Return the [X, Y] coordinate for the center point of the cell that contains the specified text.  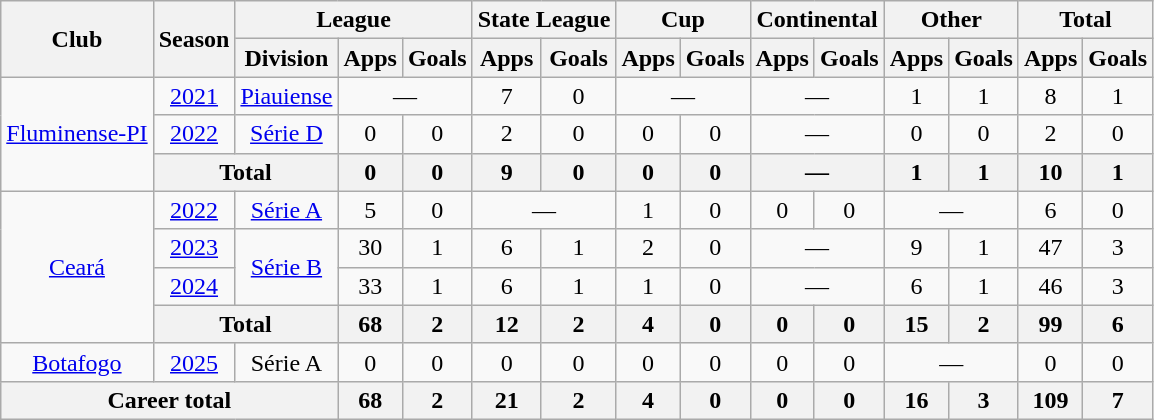
15 [916, 324]
5 [370, 210]
Division [286, 58]
16 [916, 400]
47 [1050, 248]
2024 [194, 286]
Série B [286, 267]
Piauiense [286, 96]
2023 [194, 248]
8 [1050, 96]
30 [370, 248]
Ceará [77, 267]
Career total [170, 400]
Cup [683, 20]
Season [194, 39]
Série D [286, 134]
46 [1050, 286]
Botafogo [77, 362]
Other [951, 20]
21 [506, 400]
33 [370, 286]
2021 [194, 96]
Continental [817, 20]
State League [544, 20]
2025 [194, 362]
99 [1050, 324]
12 [506, 324]
Fluminense-PI [77, 134]
League [354, 20]
109 [1050, 400]
Club [77, 39]
10 [1050, 172]
